Return [x, y] of the center of cell containing provided text 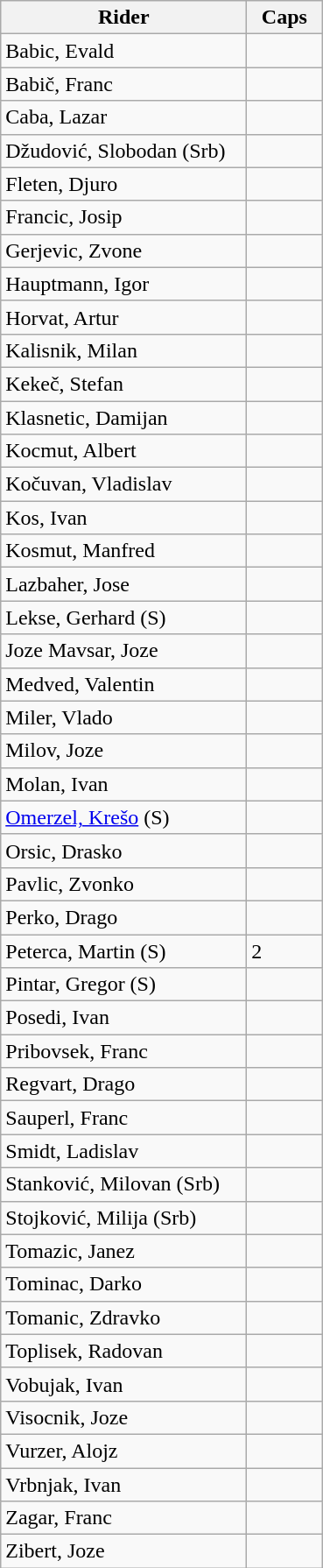
Pribovsek, Franc [124, 1051]
Milov, Joze [124, 751]
Regvart, Drago [124, 1084]
Tomanic, Zdravko [124, 1317]
Caba, Lazar [124, 117]
Džudović, Slobodan (Srb) [124, 151]
Kočuvan, Vladislav [124, 484]
Vobujak, Ivan [124, 1384]
Smidt, Ladislav [124, 1151]
Sauperl, Franc [124, 1118]
Fleten, Djuro [124, 184]
Orsic, Drasko [124, 851]
Klasnetic, Damijan [124, 418]
Gerjevic, Zvone [124, 251]
Posedi, Ivan [124, 1018]
Pavlic, Zvonko [124, 884]
Pintar, Gregor (S) [124, 985]
2 [284, 950]
Perko, Drago [124, 917]
Molan, Ivan [124, 784]
Kos, Ivan [124, 518]
Zagar, Franc [124, 1518]
Stanković, Milovan (Srb) [124, 1184]
Horvat, Artur [124, 317]
Hauptmann, Igor [124, 284]
Kosmut, Manfred [124, 551]
Babic, Evald [124, 51]
Omerzel, Krešo (S) [124, 817]
Vrbnjak, Ivan [124, 1485]
Medved, Valentin [124, 684]
Rider [124, 18]
Francic, Josip [124, 217]
Kekeč, Stefan [124, 384]
Peterca, Martin (S) [124, 950]
Babič, Franc [124, 84]
Joze Mavsar, Joze [124, 651]
Kalisnik, Milan [124, 350]
Tominac, Darko [124, 1284]
Zibert, Joze [124, 1551]
Stojković, Milija (Srb) [124, 1218]
Lekse, Gerhard (S) [124, 618]
Visocnik, Joze [124, 1417]
Tomazic, Janez [124, 1251]
Caps [284, 18]
Vurzer, Alojz [124, 1451]
Toplisek, Radovan [124, 1351]
Miler, Vlado [124, 717]
Lazbaher, Jose [124, 584]
Kocmut, Albert [124, 451]
